Identify which cell holds the provided text, then report its [x, y] central coordinate. 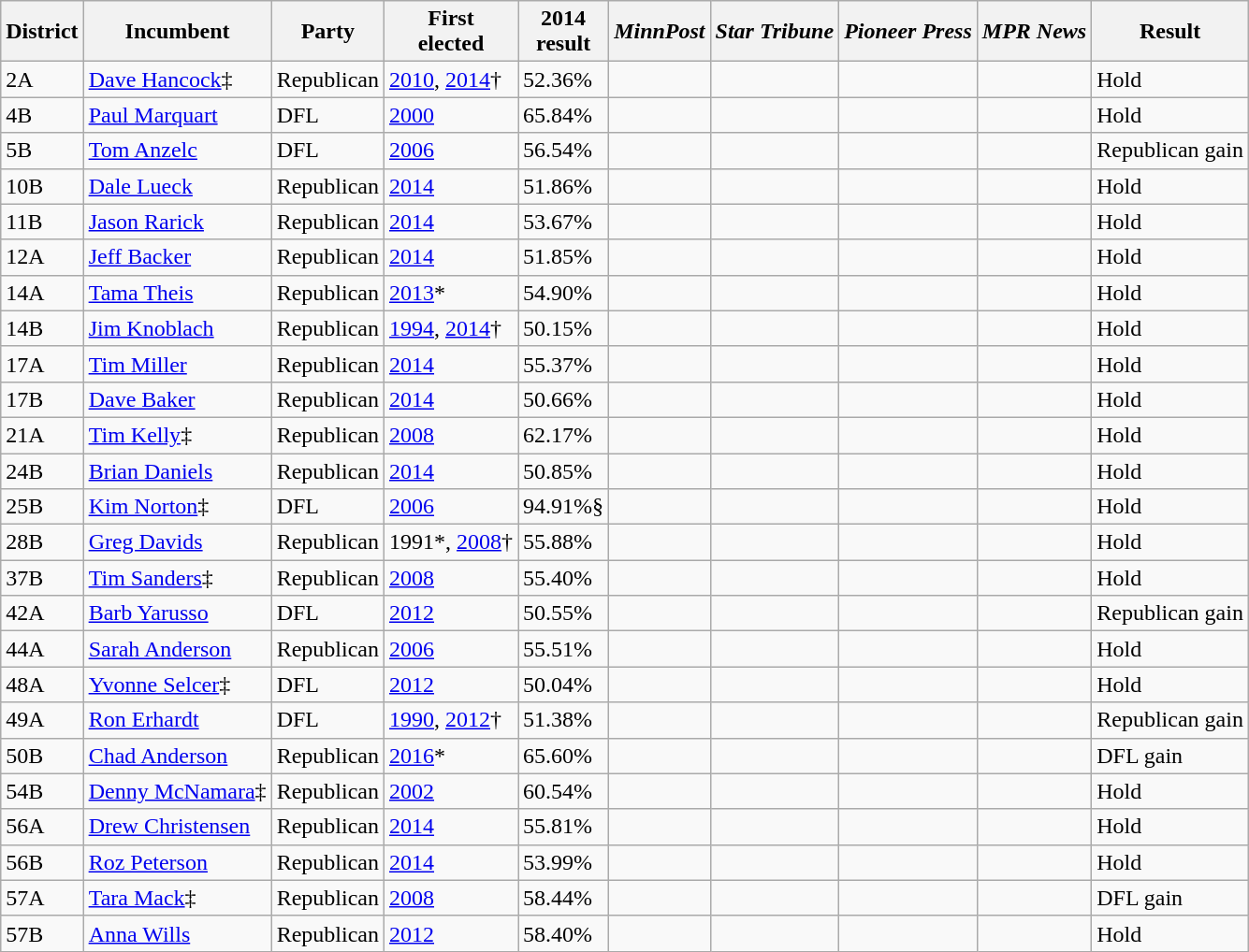
Tim Kelly‡ [178, 435]
54B [42, 791]
Jim Knoblach [178, 328]
Result [1170, 32]
Dave Baker [178, 399]
55.88% [563, 542]
11B [42, 222]
Denny McNamara‡ [178, 791]
Dave Hancock‡ [178, 79]
District [42, 32]
Barb Yarusso [178, 613]
Roz Peterson [178, 862]
4B [42, 115]
28B [42, 542]
Firstelected [451, 32]
Jeff Backer [178, 257]
21A [42, 435]
51.38% [563, 720]
54.90% [563, 293]
24B [42, 470]
Tim Miller [178, 364]
14B [42, 328]
Incumbent [178, 32]
50.15% [563, 328]
Star Tribune [775, 32]
Kim Norton‡ [178, 507]
25B [42, 507]
55.51% [563, 649]
2A [42, 79]
1994, 2014† [451, 328]
17A [42, 364]
17B [42, 399]
49A [42, 720]
56B [42, 862]
14A [42, 293]
Party [327, 32]
Chad Anderson [178, 756]
50.85% [563, 470]
Tama Theis [178, 293]
Paul Marquart [178, 115]
Tara Mack‡ [178, 898]
MinnPost [660, 32]
55.40% [563, 578]
MPR News [1034, 32]
56A [42, 827]
51.85% [563, 257]
Brian Daniels [178, 470]
50.55% [563, 613]
2013* [451, 293]
53.99% [563, 862]
Tom Anzelc [178, 151]
2014result [563, 32]
55.37% [563, 364]
58.40% [563, 933]
57B [42, 933]
Ron Erhardt [178, 720]
37B [42, 578]
12A [42, 257]
57A [42, 898]
Greg Davids [178, 542]
56.54% [563, 151]
2000 [451, 115]
1991*, 2008† [451, 542]
5B [42, 151]
Jason Rarick [178, 222]
Yvonne Selcer‡ [178, 685]
Sarah Anderson [178, 649]
Anna Wills [178, 933]
2010, 2014† [451, 79]
51.86% [563, 186]
2016* [451, 756]
55.81% [563, 827]
42A [42, 613]
50B [42, 756]
58.44% [563, 898]
Pioneer Press [908, 32]
1990, 2012† [451, 720]
2002 [451, 791]
Tim Sanders‡ [178, 578]
65.84% [563, 115]
52.36% [563, 79]
10B [42, 186]
Dale Lueck [178, 186]
Drew Christensen [178, 827]
65.60% [563, 756]
50.66% [563, 399]
60.54% [563, 791]
50.04% [563, 685]
62.17% [563, 435]
48A [42, 685]
44A [42, 649]
94.91%§ [563, 507]
53.67% [563, 222]
